For the text-containing cell, return its midpoint in [X, Y] coordinate format. 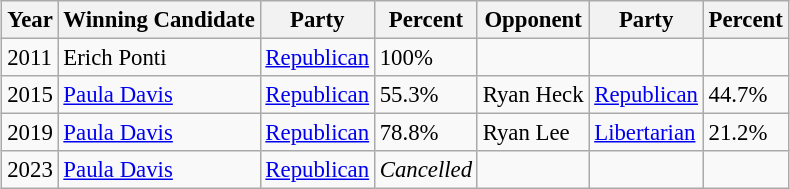
2019 [30, 133]
2015 [30, 95]
100% [426, 57]
Winning Candidate [159, 20]
Year [30, 20]
Erich Ponti [159, 57]
Ryan Lee [533, 133]
2011 [30, 57]
21.2% [746, 133]
Cancelled [426, 170]
Opponent [533, 20]
44.7% [746, 95]
Libertarian [646, 133]
55.3% [426, 95]
2023 [30, 170]
Ryan Heck [533, 95]
78.8% [426, 133]
